Identify which cell holds the provided text, then report its (X, Y) central coordinate. 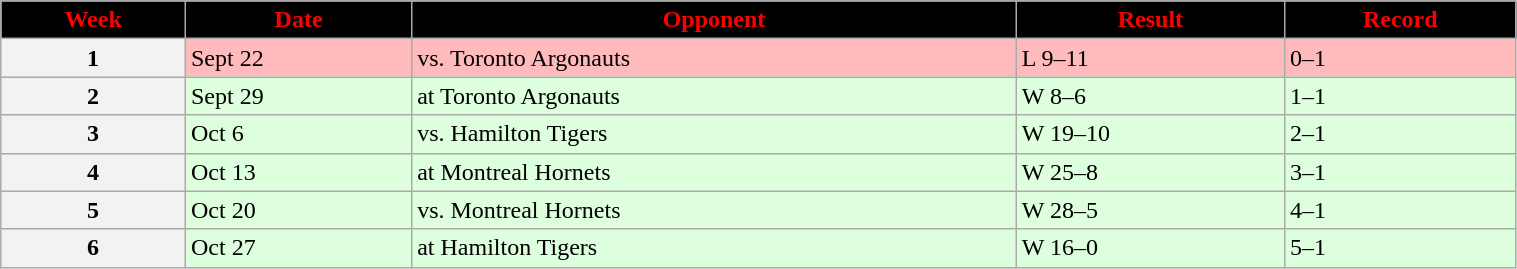
Week (94, 20)
3 (94, 134)
Sept 22 (298, 58)
vs. Montreal Hornets (714, 210)
W 28–5 (1150, 210)
4 (94, 172)
0–1 (1400, 58)
W 16–0 (1150, 248)
4–1 (1400, 210)
Oct 13 (298, 172)
at Hamilton Tigers (714, 248)
2 (94, 96)
vs. Hamilton Tigers (714, 134)
Sept 29 (298, 96)
6 (94, 248)
Opponent (714, 20)
1 (94, 58)
Oct 27 (298, 248)
W 8–6 (1150, 96)
Oct 20 (298, 210)
Date (298, 20)
Oct 6 (298, 134)
3–1 (1400, 172)
W 19–10 (1150, 134)
L 9–11 (1150, 58)
5–1 (1400, 248)
Result (1150, 20)
W 25–8 (1150, 172)
vs. Toronto Argonauts (714, 58)
5 (94, 210)
at Montreal Hornets (714, 172)
1–1 (1400, 96)
2–1 (1400, 134)
Record (1400, 20)
at Toronto Argonauts (714, 96)
